For the text-containing cell, return its midpoint in (x, y) coordinate format. 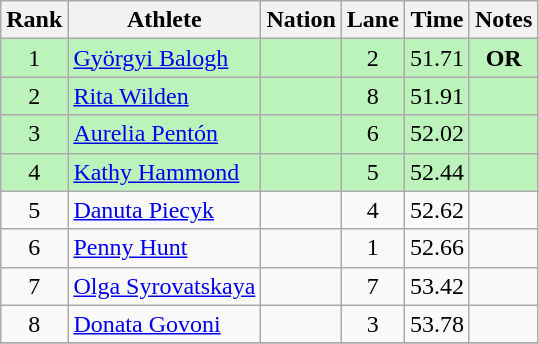
Kathy Hammond (164, 172)
Aurelia Pentón (164, 134)
Lane (372, 20)
52.44 (436, 172)
53.42 (436, 286)
Penny Hunt (164, 248)
Nation (301, 20)
Olga Syrovatskaya (164, 286)
52.62 (436, 210)
51.91 (436, 96)
Athlete (164, 20)
Györgyi Balogh (164, 58)
OR (503, 58)
Rank (34, 20)
52.66 (436, 248)
52.02 (436, 134)
51.71 (436, 58)
Rita Wilden (164, 96)
53.78 (436, 324)
Notes (503, 20)
Danuta Piecyk (164, 210)
Donata Govoni (164, 324)
Time (436, 20)
